Pinpoint the cell where the given text exists, returning its [x, y] midpoint coordinate. 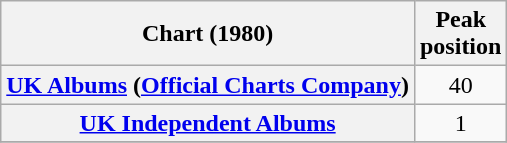
40 [460, 85]
UK Albums (Official Charts Company) [208, 85]
UK Independent Albums [208, 123]
1 [460, 123]
Chart (1980) [208, 34]
Peakposition [460, 34]
